Return (X, Y) of the center of cell containing provided text 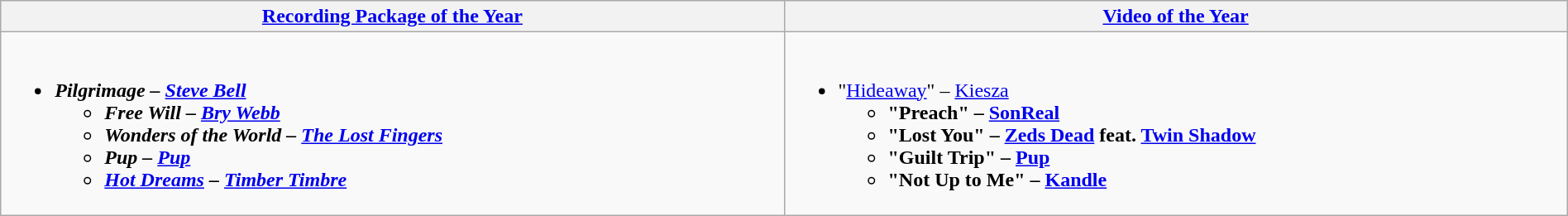
"Hideaway" – Kiesza"Preach" – SonReal"Lost You" – Zeds Dead feat. Twin Shadow"Guilt Trip" – Pup"Not Up to Me" – Kandle (1176, 124)
Recording Package of the Year (392, 17)
Pilgrimage – Steve BellFree Will – Bry WebbWonders of the World – The Lost FingersPup – PupHot Dreams – Timber Timbre (392, 124)
Video of the Year (1176, 17)
